For the text-containing cell, return its midpoint in [x, y] coordinate format. 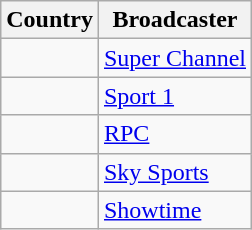
RPC [174, 134]
Broadcaster [174, 20]
Sport 1 [174, 96]
Sky Sports [174, 172]
Showtime [174, 210]
Super Channel [174, 58]
Country [50, 20]
